Return (x, y) of the center of cell containing provided text 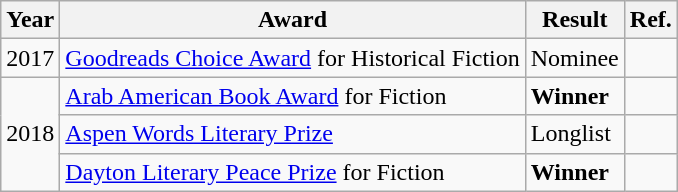
Goodreads Choice Award for Historical Fiction (292, 58)
Dayton Literary Peace Prize for Fiction (292, 172)
2018 (30, 134)
Arab American Book Award for Fiction (292, 96)
Longlist (574, 134)
Ref. (650, 20)
Award (292, 20)
Result (574, 20)
Year (30, 20)
Aspen Words Literary Prize (292, 134)
Nominee (574, 58)
2017 (30, 58)
